Pinpoint the cell where the given text exists, returning its (X, Y) midpoint coordinate. 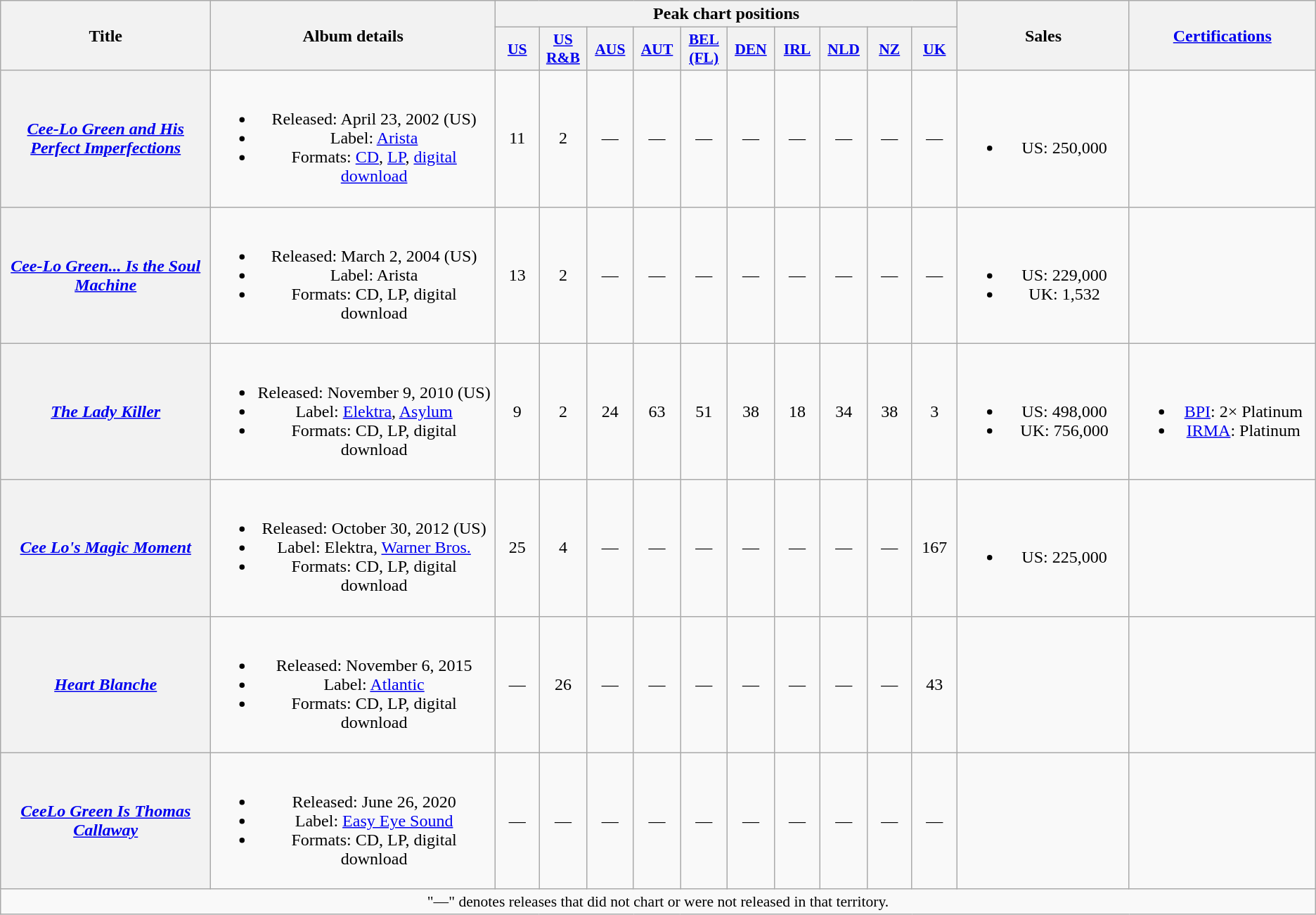
Released: October 30, 2012 (US)Label: Elektra, Warner Bros.Formats: CD, LP, digital download (353, 548)
UK (935, 49)
USR&B (563, 49)
3 (935, 411)
43 (935, 684)
Released: November 9, 2010 (US)Label: Elektra, AsylumFormats: CD, LP, digital download (353, 411)
63 (657, 411)
Cee-Lo Green... Is the Soul Machine (105, 275)
25 (517, 548)
Cee-Lo Green and His Perfect Imperfections (105, 139)
11 (517, 139)
US: 229,000UK: 1,532 (1043, 275)
4 (563, 548)
IRL (797, 49)
Title (105, 35)
Released: March 2, 2004 (US)Label: AristaFormats: CD, LP, digital download (353, 275)
Sales (1043, 35)
51 (704, 411)
18 (797, 411)
Cee Lo's Magic Moment (105, 548)
24 (610, 411)
Heart Blanche (105, 684)
Released: June 26, 2020Label: Easy Eye SoundFormats: CD, LP, digital download (353, 821)
167 (935, 548)
NLD (844, 49)
Album details (353, 35)
US (517, 49)
US: 225,000 (1043, 548)
CeeLo Green Is Thomas Callaway (105, 821)
34 (844, 411)
AUT (657, 49)
9 (517, 411)
BEL(FL) (704, 49)
"—" denotes releases that did not chart or were not released in that territory. (658, 902)
US: 250,000 (1043, 139)
US: 498,000UK: 756,000 (1043, 411)
DEN (751, 49)
AUS (610, 49)
Released: April 23, 2002 (US)Label: AristaFormats: CD, LP, digital download (353, 139)
BPI: 2× PlatinumIRMA: Platinum (1222, 411)
Released: November 6, 2015Label: AtlanticFormats: CD, LP, digital download (353, 684)
The Lady Killer (105, 411)
NZ (890, 49)
13 (517, 275)
26 (563, 684)
Peak chart positions (725, 14)
Certifications (1222, 35)
